Search for the cell housing the specified text and yield its (X, Y) center coordinate. 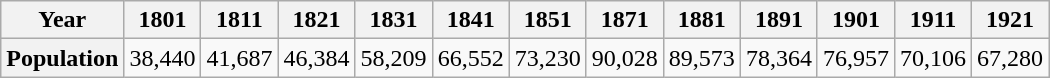
1821 (316, 20)
1911 (932, 20)
1871 (624, 20)
1901 (856, 20)
76,957 (856, 58)
89,573 (702, 58)
1811 (240, 20)
73,230 (548, 58)
1801 (162, 20)
78,364 (778, 58)
1851 (548, 20)
46,384 (316, 58)
66,552 (470, 58)
1831 (394, 20)
90,028 (624, 58)
58,209 (394, 58)
41,687 (240, 58)
1921 (1010, 20)
38,440 (162, 58)
Year (62, 20)
70,106 (932, 58)
1841 (470, 20)
1881 (702, 20)
Population (62, 58)
67,280 (1010, 58)
1891 (778, 20)
